Capture the cell that displays the provided text and extract its (X, Y) central coordinate. 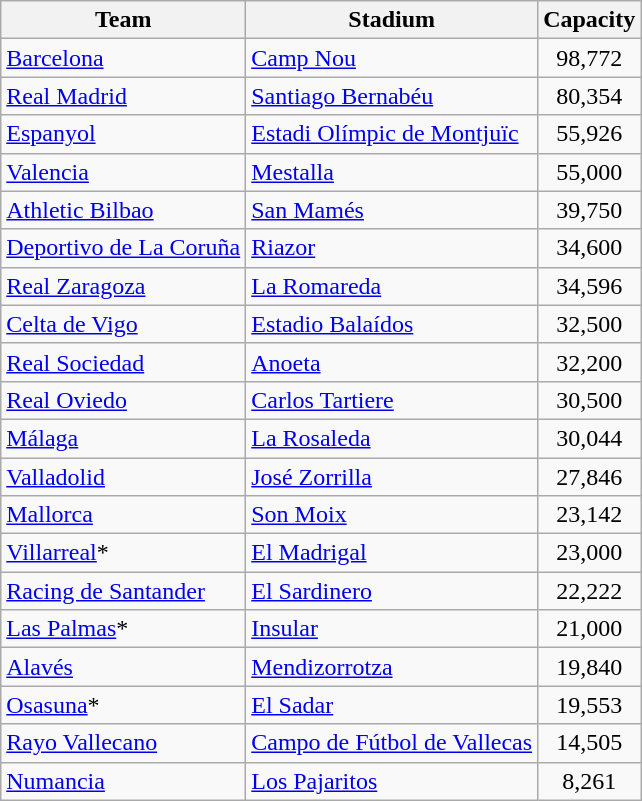
23,000 (590, 553)
El Sardinero (392, 591)
Anoeta (392, 362)
34,596 (590, 286)
32,500 (590, 324)
Valladolid (124, 477)
José Zorrilla (392, 477)
19,840 (590, 667)
14,505 (590, 743)
Real Oviedo (124, 400)
Real Sociedad (124, 362)
Real Madrid (124, 96)
El Madrigal (392, 553)
Son Moix (392, 515)
Real Zaragoza (124, 286)
Racing de Santander (124, 591)
Las Palmas* (124, 629)
27,846 (590, 477)
Los Pajaritos (392, 781)
Villarreal* (124, 553)
22,222 (590, 591)
39,750 (590, 210)
Athletic Bilbao (124, 210)
Osasuna* (124, 705)
Insular (392, 629)
Riazor (392, 248)
Santiago Bernabéu (392, 96)
Stadium (392, 20)
Deportivo de La Coruña (124, 248)
Espanyol (124, 134)
Estadio Balaídos (392, 324)
Campo de Fútbol de Vallecas (392, 743)
32,200 (590, 362)
San Mamés (392, 210)
Capacity (590, 20)
Mestalla (392, 172)
34,600 (590, 248)
8,261 (590, 781)
Barcelona (124, 58)
Valencia (124, 172)
23,142 (590, 515)
Camp Nou (392, 58)
Alavés (124, 667)
30,044 (590, 438)
30,500 (590, 400)
Málaga (124, 438)
Mendizorrotza (392, 667)
19,553 (590, 705)
Celta de Vigo (124, 324)
La Rosaleda (392, 438)
Rayo Vallecano (124, 743)
55,000 (590, 172)
55,926 (590, 134)
Mallorca (124, 515)
Estadi Olímpic de Montjuïc (392, 134)
La Romareda (392, 286)
Carlos Tartiere (392, 400)
98,772 (590, 58)
Team (124, 20)
El Sadar (392, 705)
21,000 (590, 629)
80,354 (590, 96)
Numancia (124, 781)
